Determine the (X, Y) coordinate at the center of the cell enclosing the given text.  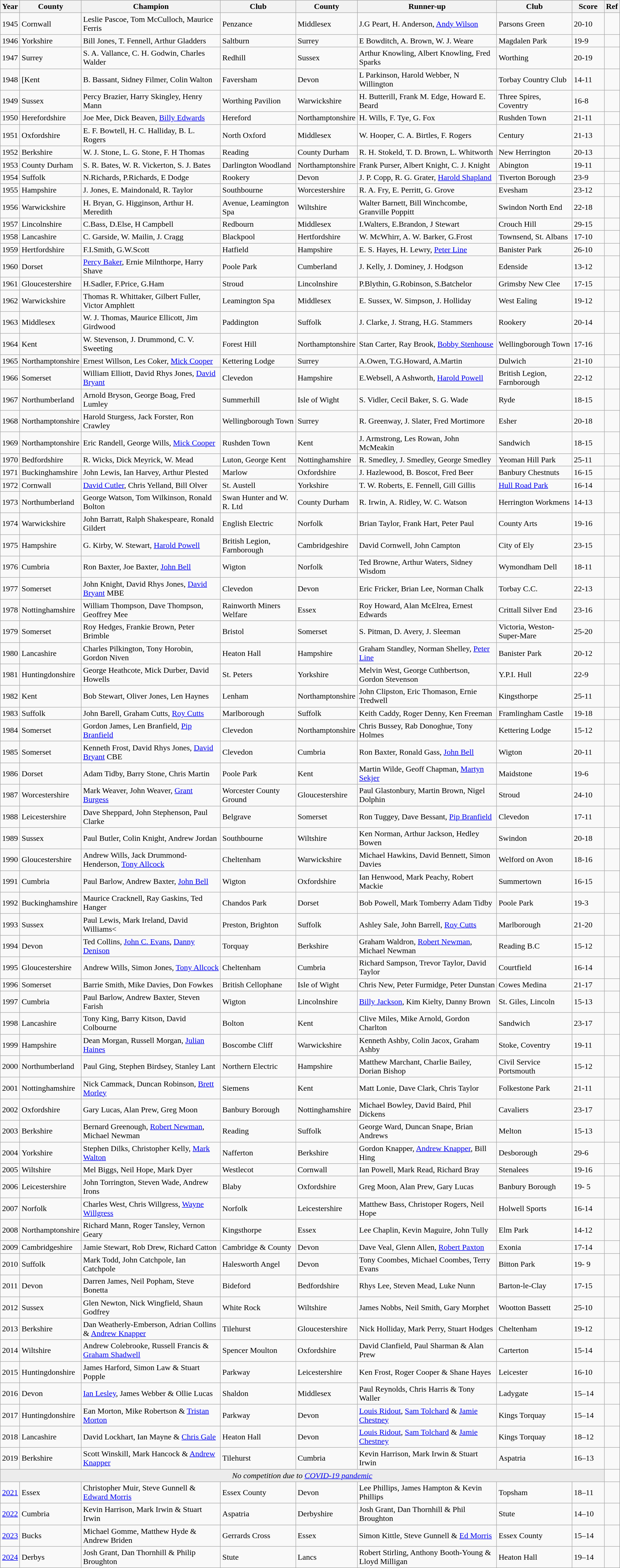
George Watson, Tom Wilkinson, Ronald Bolton (151, 502)
George Heathcote, Mick Durber, David Howells (151, 675)
No competition due to COVID-19 pandemic (302, 1475)
Boscombe Cliff (258, 1045)
15-14 (588, 1350)
Northern Electric (258, 1067)
16-10 (588, 1372)
Derbys (51, 1557)
Paul Glastonbury, Martin Brown, Nigel Dolphin (427, 795)
Victoria, Weston-Super-Mare (535, 632)
H. Butterill, Frank M. Edge, Howard E. Beard (427, 101)
[Kent (51, 80)
Esher (535, 421)
13-12 (588, 266)
William Thompson, Dave Thompson, Geoffrey Mee (151, 610)
Summertown (535, 882)
British Cellophane (258, 985)
David Clanfield, Paul Sharman & Alan Prew (427, 1350)
17-16 (588, 344)
20-12 (588, 653)
Leamington Spa (258, 301)
C. Garside, W. Mailin, J. Cragg (151, 237)
W. Stevenson, J. Drummond, C. V. Sweeting (151, 344)
1963 (10, 322)
Mark Todd, John Catchpole, Ian Catchpole (151, 1264)
Summerhill (258, 400)
Torbay C.C. (535, 589)
North Oxford (258, 135)
Reading B.C (535, 946)
Darlington Woodland (258, 165)
Ryde (535, 400)
Cavaliers (535, 1110)
1950 (10, 118)
Greg Moon, Alan Prew, Gary Lucas (427, 1187)
Torbay Country Club (535, 80)
E. F. Bowtell, H. C. Halliday, B. L. Rogers (151, 135)
Westlecot (258, 1170)
2001 (10, 1088)
Roy Hedges, Frankie Brown, Peter Brimble (151, 632)
2008 (10, 1230)
Stephen Dilks, Christopher Kelly, Mark Walton (151, 1153)
New Herrington (535, 152)
Desborough (535, 1153)
Matt Lonie, Dave Clark, Chris Taylor (427, 1088)
Ron Baxter, Ronald Gass, John Bell (427, 752)
Ian Lesley, James Webber & Ollie Lucas (151, 1393)
Bernard Greenough, Robert Newman, Michael Newman (151, 1131)
1948 (10, 80)
Rainworth Miners Welfare (258, 610)
John Barratt, Ralph Shakespeare, Ronald Gildert (151, 524)
Maurice Cracknell, Ray Gaskins, Ted Hanger (151, 903)
17-11 (588, 817)
G. Kirby, W. Stewart, Harold Powell (151, 546)
22-13 (588, 589)
E. S. Hayes, H. Lewry, Peter Line (427, 250)
20-10 (588, 24)
Paul Barlow, Andrew Baxter, Steven Farish (151, 1002)
1994 (10, 946)
2004 (10, 1153)
Ken Frost, Roger Cooper & Shane Hayes (427, 1372)
Chris Bussey, Rab Donoghue, Tony Holmes (427, 730)
2021 (10, 1493)
1958 (10, 237)
Score (588, 7)
F.I.Smith, G.W.Scott (151, 250)
1972 (10, 485)
Penzance (258, 24)
Richard Sampson, Trevor Taylor, David Taylor (427, 968)
1988 (10, 817)
Barrie Smith, Mike Davies, Don Fowkes (151, 985)
19-9 (588, 41)
Arthur Knowling, Albert Knowling, Fred Sparks (427, 58)
Hereford (258, 118)
Glen Newton, Nick Wingfield, Shaun Godfrey (151, 1307)
Edenside (535, 266)
R. H. Stokeld, T. D. Brown, L. Whitworth (427, 152)
Lee Chaplin, Kevin Maguire, John Tully (427, 1230)
David Lockhart, Ian Mayne & Chris Gale (151, 1436)
Percy Brazier, Harry Skingley, Henry Mann (151, 101)
14–10 (588, 1514)
1995 (10, 968)
23-12 (588, 190)
Shaldon (258, 1393)
2003 (10, 1131)
W. Hooper, C. A. Birtles, F. Rogers (427, 135)
Josh Grant, Dan Thornhill & Philip Broughton (151, 1557)
2012 (10, 1307)
English Electric (258, 524)
1946 (10, 41)
1962 (10, 301)
Herrington Workmens (535, 502)
Worcester County Ground (258, 795)
1996 (10, 985)
2024 (10, 1557)
Andrew Wills, Jack Drummond-Henderson, Tony Allcock (151, 860)
1954 (10, 177)
Crouch Hill (535, 224)
Blackpool (258, 237)
1998 (10, 1023)
Welford on Avon (535, 860)
Bristol (258, 632)
Hull Road Park (535, 485)
14-11 (588, 80)
Roy Howard, Alan McElrea, Ernest Edwards (427, 610)
1990 (10, 860)
Swan Hunter and W. R. Ltd (258, 502)
2018 (10, 1436)
Cumberland (327, 266)
Chris New, Peter Furmidge, Peter Dunstan (427, 985)
Worthing (535, 58)
24-10 (588, 795)
Redhill (258, 58)
J. Clarke, J. Strang, H.G. Stammers (427, 322)
Paul Reynolds, Chris Harris & Tony Waller (427, 1393)
2013 (10, 1329)
David Cutler, Chris Yelland, Bill Olver (151, 485)
17-14 (588, 1247)
Percy Baker, Ernie Milnthorpe, Harry Shave (151, 266)
Framlingham Castle (535, 713)
J. Armstrong, Les Rowan, John McMeakin (427, 443)
Folkestone Park (535, 1088)
2022 (10, 1514)
1993 (10, 925)
C.Bass, D.Else, H Campbell (151, 224)
Champion (151, 7)
Tony King, Barry Kitson, David Colbourne (151, 1023)
2016 (10, 1393)
1945 (10, 24)
Dan Weatherly-Emberson, Adrian Collins & Andrew Knapper (151, 1329)
16–13 (588, 1458)
West Ealing (535, 301)
Walter Barnett, Bill Winchcombe, Granville Poppitt (427, 207)
26-10 (588, 250)
20-19 (588, 58)
Worthing Pavilion (258, 101)
City of Ely (535, 546)
P.Blythin, G.Robinson, S.Batchelor (427, 284)
Tony Coombes, Michael Coombes, Terry Evans (427, 1264)
18–11 (588, 1493)
S. A. Vallance, C. H. Godwin, Charles Walder (151, 58)
1971 (10, 472)
2007 (10, 1208)
Darren James, Neil Popham, Steve Bonetta (151, 1286)
Ean Morton, Mike Robertson & Tristan Morton (151, 1415)
Rhys Lee, Steven Mead, Luke Nunn (427, 1286)
W. J. Stone, L. G. Stone, F. H Thomas (151, 152)
George Ward, Duncan Snape, Brian Andrews (427, 1131)
25-20 (588, 632)
Evesham (535, 190)
Paul Ging, Stephen Birdsey, Stanley Lant (151, 1067)
Year (10, 7)
Century (535, 135)
1977 (10, 589)
1964 (10, 344)
Graham Waldron, Robert Newman, Michael Newman (427, 946)
1951 (10, 135)
Parsons Green (535, 24)
23-16 (588, 610)
Arnold Bryson, George Boag, Fred Lumley (151, 400)
Andrew Colebrooke, Russell Francis & Graham Shadwell (151, 1350)
Bob Powell, Mark Tomberry Adam Tidby (427, 903)
Topsham (535, 1493)
Derbyshire (327, 1514)
2023 (10, 1536)
Maidstone (535, 774)
Andrew Wills, Simon Jones, Tony Allcock (151, 968)
2017 (10, 1415)
Gordon James, Len Branfield, Pip Branfield (151, 730)
Yeoman Hill Park (535, 460)
Lancs (327, 1557)
Elm Park (535, 1230)
1956 (10, 207)
B. Bassant, Sidney Filmer, Colin Walton (151, 80)
Matthew Bass, Christoper Rogers, Neil Hope (427, 1208)
Gerrards Cross (258, 1536)
1967 (10, 400)
S. Vidler, Cecil Baker, S. G. Wade (427, 400)
Townsend, St. Albans (535, 237)
1983 (10, 713)
H. Wills, F. Tye, G. Fox (427, 118)
Clive Miles, Mike Arnold, Gordon Charlton (427, 1023)
Graham Standley, Norman Shelley, Peter Line (427, 653)
St. Austell (258, 485)
Barton-le-Clay (535, 1286)
1992 (10, 903)
1952 (10, 152)
Herefordshire (51, 118)
1966 (10, 378)
19-18 (588, 713)
John Clipston, Eric Thomason, Ernie Tredwell (427, 696)
1982 (10, 696)
Nafferton (258, 1153)
Ron Tuggey, Dave Bessant, Pip Branfield (427, 817)
Richard Mann, Roger Tansley, Vernon Geary (151, 1230)
R. Smedley, J. Smedley, George Smedley (427, 460)
Stan Carter, Ray Brook, Bobby Stenhouse (427, 344)
1947 (10, 58)
1979 (10, 632)
Stenalees (535, 1170)
Dulwich (535, 361)
J. Jones, E. Maindonald, R. Taylor (151, 190)
19-3 (588, 903)
Civil Service Portsmouth (535, 1067)
20-13 (588, 152)
Bob Stewart, Oliver Jones, Len Haynes (151, 696)
14-13 (588, 502)
Carterton (535, 1350)
2010 (10, 1264)
Michael Hawkins, David Bennett, Simon Davies (427, 860)
Adam Tidby, Barry Stone, Chris Martin (151, 774)
Paul Lewis, Mark Ireland, David Williams< (151, 925)
Martin Wilde, Geoff Chapman, Martyn Sekjer (427, 774)
Magdalen Park (535, 41)
22-18 (588, 207)
St. Peters (258, 675)
James Nobbs, Neil Smith, Gary Morphet (427, 1307)
Nick Cammack, Duncan Robinson, Brett Morley (151, 1088)
James Harford, Simon Law & Stuart Popple (151, 1372)
25-10 (588, 1307)
J. Kelly, J. Dominey, J. Hodgson (427, 266)
19–14 (588, 1557)
Lee Phillips, James Hampton & Kevin Phillips (427, 1493)
20-14 (588, 322)
Frank Purser, Albert Knight, C. J. Knight (427, 165)
Paul Barlow, Andrew Baxter, John Bell (151, 882)
19- 9 (588, 1264)
Melvin West, George Cuthbertson, Gordon Stevenson (427, 675)
Charles West, Chris Willgress, Wayne Willgress (151, 1208)
Leicester (535, 1372)
S. Pitman, D. Avery, J. Sleeman (427, 632)
John Lewis, Ian Harvey, Arthur Plested (151, 472)
1976 (10, 567)
White Rock (258, 1307)
Faversham (258, 80)
2002 (10, 1110)
Ladygate (535, 1393)
Ian Powell, Mark Read, Richard Bray (427, 1170)
Banbury Chestnuts (535, 472)
Scott Winskill, Mark Hancock & Andrew Knapper (151, 1458)
Preston, Brighton (258, 925)
John Knight, David Rhys Jones, David Bryant MBE (151, 589)
Y.P.I. Hull (535, 675)
21-10 (588, 361)
Dave Veal, Glenn Allen, Robert Paxton (427, 1247)
21-20 (588, 925)
Kenneth Frost, David Rhys Jones, David Bryant CBE (151, 752)
2009 (10, 1247)
Wymondham Dell (535, 567)
Kenneth Ashby, Colin Jacox, Graham Ashby (427, 1045)
Exonia (535, 1247)
L Parkinson, Harold Webber, N Willington (427, 80)
Ernest Willson, Les Coker, Mick Cooper (151, 361)
Michael Bowley, David Baird, Phil Dickens (427, 1110)
1974 (10, 524)
1991 (10, 882)
Paul Butler, Colin Knight, Andrew Jordan (151, 839)
Brian Taylor, Frank Hart, Peter Paul (427, 524)
Ken Norman, Arthur Jackson, Hedley Bowen (427, 839)
1965 (10, 361)
Eric Randell, George Wills, Mick Cooper (151, 443)
1984 (10, 730)
Wootton Bassett (535, 1307)
1980 (10, 653)
St. Giles, Lincoln (535, 1002)
Stoke, Coventry (535, 1045)
E Bowditch, A. Brown, W. J. Weare (427, 41)
18-16 (588, 860)
23-9 (588, 177)
J.G Peart, H. Anderson, Andy Wilson (427, 24)
21-17 (588, 985)
County Arts (535, 524)
1989 (10, 839)
2000 (10, 1067)
Dean Morgan, Russell Morgan, Julian Haines (151, 1045)
Luton, George Kent (258, 460)
1973 (10, 502)
22-12 (588, 378)
Mel Biggs, Neil Hope, Mark Dyer (151, 1170)
19-6 (588, 774)
Gary Lucas, Alan Prew, Greg Moon (151, 1110)
Ron Baxter, Joe Baxter, John Bell (151, 567)
Avenue, Leamington Spa (258, 207)
2011 (10, 1286)
Bitton Park (535, 1264)
Simon Kittle, Steve Gunnell & Ed Morris (427, 1536)
Gordon Knapper, Andrew Knapper, Bill Hing (427, 1153)
22-9 (588, 675)
17-10 (588, 237)
23-15 (588, 546)
J. P. Copp, R. G. Grater, Harold Shapland (427, 177)
1975 (10, 546)
1968 (10, 421)
Josh Grant, Dan Thornhill & Phil Broughton (427, 1514)
1970 (10, 460)
Belgrave (258, 817)
T. W. Roberts, E. Fennell, Gill Gillis (427, 485)
Redbourn (258, 224)
16-8 (588, 101)
David Cornwell, John Campton (427, 546)
Courtfield (535, 968)
John Barell, Graham Cutts, Roy Cutts (151, 713)
29-6 (588, 1153)
Lenham (258, 696)
Ian Henwood, Mark Peachy, Robert Mackie (427, 882)
Ted Browne, Arthur Waters, Sidney Wisdom (427, 567)
Keith Caddy, Roger Denny, Ken Freeman (427, 713)
Robert Stirling, Anthony Booth-Young & Lloyd Milligan (427, 1557)
1985 (10, 752)
Jamie Stewart, Rob Drew, Richard Catton (151, 1247)
Ashley Sale, John Barrell, Roy Cutts (427, 925)
1969 (10, 443)
Halesworth Angel (258, 1264)
Torquay (258, 946)
N.Richards, P.Richards, E Dodge (151, 177)
1981 (10, 675)
Swindon (535, 839)
2014 (10, 1350)
Dave Sheppard, John Stephenson, Paul Clarke (151, 817)
1955 (10, 190)
J. Hazlewood, B. Boscot, Fred Beer (427, 472)
Hatfield (258, 250)
Leslie Pascoe, Tom McCulloch, Maurice Ferris (151, 24)
Nick Holliday, Mark Perry, Stuart Hodges (427, 1329)
Spencer Moulton (258, 1350)
29-15 (588, 224)
Cowes Medina (535, 985)
1949 (10, 101)
Bucks (51, 1536)
1986 (10, 774)
I.Walters, E.Brandon, J Stewart (427, 224)
2006 (10, 1187)
Bolton (258, 1023)
Blaby (258, 1187)
Eric Fricker, Brian Lee, Norman Chalk (427, 589)
21-13 (588, 135)
Cambridge & County (258, 1247)
20-11 (588, 752)
Ref (612, 7)
1961 (10, 284)
Abington (535, 165)
Thomas R. Whittaker, Gilbert Fuller, Victor Amphlett (151, 301)
R. Irwin, A. Ridley, W. C. Watson (427, 502)
Charles Pilkington, Tony Horobin, Gordon Niven (151, 653)
A.Owen, T.G.Howard, A.Martin (427, 361)
1957 (10, 224)
14-12 (588, 1230)
Bideford (258, 1286)
R. Wicks, Dick Meyrick, W. Mead (151, 460)
John Torrington, Steven Wade, Andrew Irons (151, 1187)
Three Spires, Coventry (535, 101)
Ted Collins, John C. Evans, Danny Denison (151, 946)
Paddington (258, 322)
Siemens (258, 1088)
Harold Sturgess, Jack Forster, Ron Crawley (151, 421)
R. Greenway, J. Slater, Fred Mortimore (427, 421)
H.Sadler, F.Price, G.Ham (151, 284)
Mark Weaver, John Weaver, Grant Burgess (151, 795)
E. Sussex, W. Simpson, J. Holliday (427, 301)
Billy Jackson, Kim Kielty, Danny Brown (427, 1002)
2005 (10, 1170)
H. Bryan, G. Higginson, Arthur H. Meredith (151, 207)
Grimsby New Clee (535, 284)
Holwell Sports (535, 1208)
Chandos Park (258, 903)
18–12 (588, 1436)
1997 (10, 1002)
Bill Jones, T. Fennell, Arthur Gladders (151, 41)
R. A. Fry, E. Perritt, G. Grove (427, 190)
Saltburn (258, 41)
Marlow (258, 472)
1987 (10, 795)
E.Websell, A Ashworth, Harold Powell (427, 378)
Forest Hill (258, 344)
Joe Mee, Dick Beaven, Billy Edwards (151, 118)
1959 (10, 250)
W. J. Thomas, Maurice Ellicott, Jim Girdwood (151, 322)
Matthew Marchant, Charlie Bailey, Dorian Bishop (427, 1067)
1953 (10, 165)
1999 (10, 1045)
1978 (10, 610)
2015 (10, 1372)
Melton (535, 1131)
Michael Gomme, Matthew Hyde & Andrew Briden (151, 1536)
Christopher Muir, Steve Gunnell & Edward Morris (151, 1493)
18-11 (588, 567)
Runner-up (427, 7)
Tiverton Borough (535, 177)
William Elliott, David Rhys Jones, David Bryant (151, 378)
1960 (10, 266)
Crittall Silver End (535, 610)
19- 5 (588, 1187)
S. R. Bates, W. R. Vickerton, S. J. Bates (151, 165)
2019 (10, 1458)
Swindon North End (535, 207)
W. McWhirr, A. W. Barker, G.Frost (427, 237)
